Provide the (x, y) coordinate of the cell's center where the given text is located.  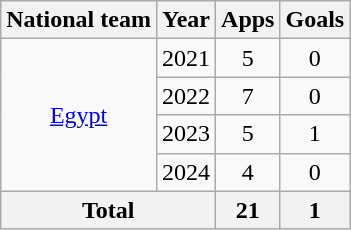
Year (186, 20)
7 (248, 96)
Goals (315, 20)
21 (248, 210)
National team (79, 20)
2023 (186, 134)
2022 (186, 96)
4 (248, 172)
2024 (186, 172)
Egypt (79, 115)
Total (108, 210)
2021 (186, 58)
Apps (248, 20)
